Detect which cell encompasses the target text, then output its (x, y) center coordinate. 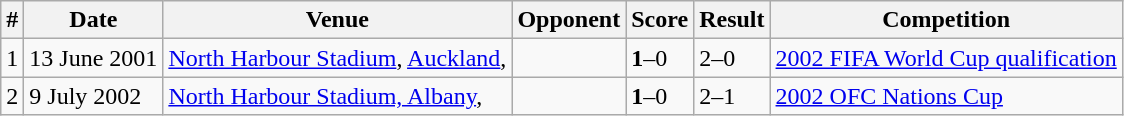
1 (12, 58)
2 (12, 96)
2–0 (732, 58)
# (12, 20)
Score (660, 20)
Result (732, 20)
Opponent (569, 20)
13 June 2001 (94, 58)
North Harbour Stadium, Albany, (338, 96)
Competition (946, 20)
2002 OFC Nations Cup (946, 96)
2–1 (732, 96)
9 July 2002 (94, 96)
North Harbour Stadium, Auckland, (338, 58)
2002 FIFA World Cup qualification (946, 58)
Venue (338, 20)
Date (94, 20)
